From the cell containing the given text, extract its center point as [X, Y] coordinate. 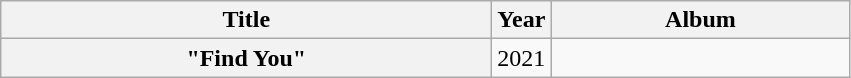
Year [522, 20]
Album [700, 20]
Title [246, 20]
2021 [522, 58]
"Find You" [246, 58]
